Provide the (x, y) coordinate of the cell's center where the given text is located.  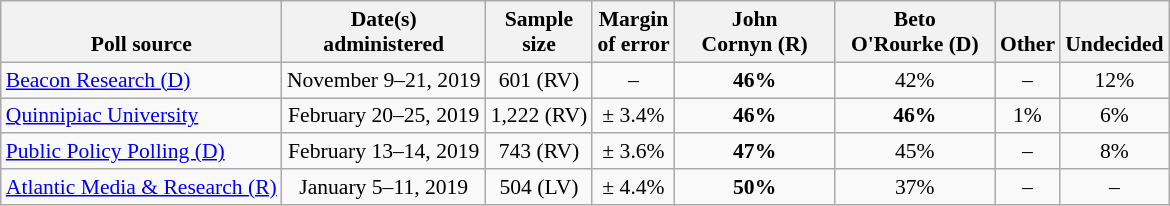
Undecided (1114, 32)
Beacon Research (D) (142, 80)
JohnCornyn (R) (755, 32)
Other (1028, 32)
± 3.6% (633, 152)
37% (915, 187)
1,222 (RV) (540, 116)
Samplesize (540, 32)
6% (1114, 116)
50% (755, 187)
504 (LV) (540, 187)
Atlantic Media & Research (R) (142, 187)
Public Policy Polling (D) (142, 152)
± 4.4% (633, 187)
Marginof error (633, 32)
601 (RV) (540, 80)
42% (915, 80)
45% (915, 152)
743 (RV) (540, 152)
12% (1114, 80)
± 3.4% (633, 116)
8% (1114, 152)
January 5–11, 2019 (384, 187)
Poll source (142, 32)
Date(s)administered (384, 32)
Quinnipiac University (142, 116)
February 13–14, 2019 (384, 152)
1% (1028, 116)
BetoO'Rourke (D) (915, 32)
November 9–21, 2019 (384, 80)
47% (755, 152)
February 20–25, 2019 (384, 116)
